For the text-containing cell, return its midpoint in (X, Y) coordinate format. 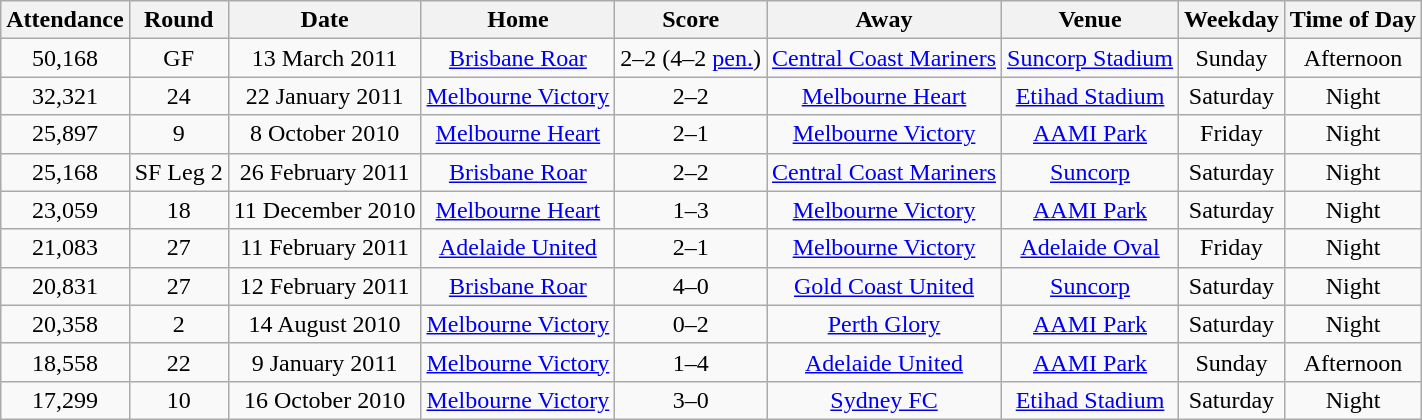
Round (178, 20)
13 March 2011 (324, 58)
4–0 (691, 286)
16 October 2010 (324, 400)
22 (178, 362)
11 December 2010 (324, 210)
24 (178, 96)
Attendance (65, 20)
Venue (1090, 20)
Date (324, 20)
12 February 2011 (324, 286)
Away (884, 20)
21,083 (65, 248)
10 (178, 400)
Perth Glory (884, 324)
18 (178, 210)
20,831 (65, 286)
1–3 (691, 210)
50,168 (65, 58)
GF (178, 58)
Weekday (1232, 20)
1–4 (691, 362)
23,059 (65, 210)
8 October 2010 (324, 134)
Home (518, 20)
18,558 (65, 362)
17,299 (65, 400)
0–2 (691, 324)
2 (178, 324)
9 (178, 134)
22 January 2011 (324, 96)
25,897 (65, 134)
Sydney FC (884, 400)
26 February 2011 (324, 172)
9 January 2011 (324, 362)
Score (691, 20)
Gold Coast United (884, 286)
14 August 2010 (324, 324)
32,321 (65, 96)
Suncorp Stadium (1090, 58)
Adelaide Oval (1090, 248)
SF Leg 2 (178, 172)
20,358 (65, 324)
3–0 (691, 400)
Time of Day (1352, 20)
25,168 (65, 172)
11 February 2011 (324, 248)
2–2 (4–2 pen.) (691, 58)
